Pinpoint the cell where the given text exists, returning its (x, y) midpoint coordinate. 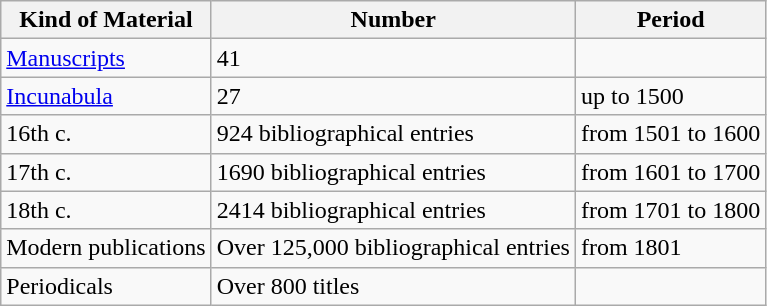
41 (393, 58)
27 (393, 96)
1690 bibliographical entries (393, 172)
up to 1500 (670, 96)
Manuscripts (106, 58)
Modern publications (106, 248)
924 bibliographical entries (393, 134)
from 1701 to 1800 (670, 210)
Over 800 titles (393, 286)
18th c. (106, 210)
from 1801 (670, 248)
Incunabula (106, 96)
16th c. (106, 134)
2414 bibliographical entries (393, 210)
from 1601 to 1700 (670, 172)
Over 125,000 bibliographical entries (393, 248)
Kind of Material (106, 20)
Number (393, 20)
Period (670, 20)
from 1501 to 1600 (670, 134)
17th c. (106, 172)
Periodicals (106, 286)
